Extract the [X, Y] coordinate from the center of the cell holding the provided text.  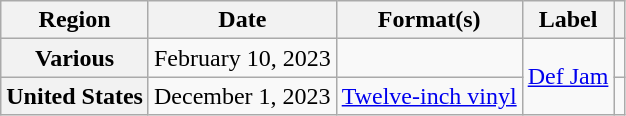
Def Jam [568, 77]
United States [75, 96]
February 10, 2023 [242, 58]
Date [242, 20]
December 1, 2023 [242, 96]
Twelve-inch vinyl [429, 96]
Label [568, 20]
Region [75, 20]
Format(s) [429, 20]
Various [75, 58]
